Locate the cell with the specified text and output its [x, y] center coordinate. 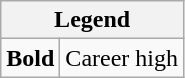
Bold [30, 58]
Career high [122, 58]
Legend [92, 20]
